Return the (X, Y) coordinate for the center point of the cell that contains the specified text.  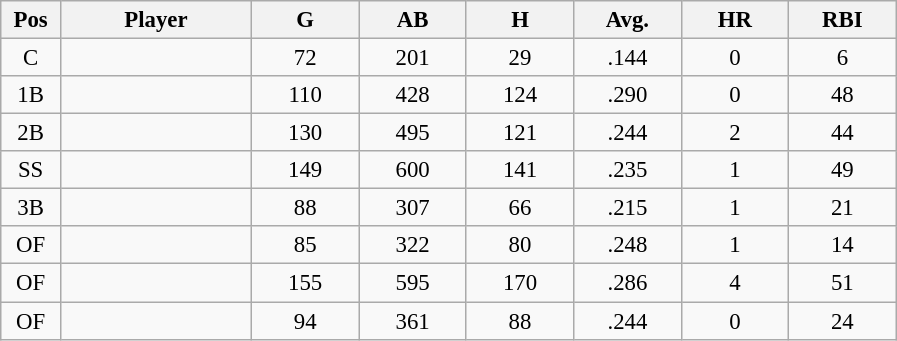
48 (842, 95)
.286 (628, 283)
24 (842, 321)
SS (31, 170)
72 (304, 58)
80 (520, 245)
121 (520, 133)
85 (304, 245)
2 (734, 133)
3B (31, 208)
Player (156, 20)
29 (520, 58)
51 (842, 283)
Avg. (628, 20)
141 (520, 170)
21 (842, 208)
49 (842, 170)
6 (842, 58)
201 (412, 58)
94 (304, 321)
1B (31, 95)
H (520, 20)
4 (734, 283)
595 (412, 283)
110 (304, 95)
G (304, 20)
600 (412, 170)
155 (304, 283)
149 (304, 170)
2B (31, 133)
C (31, 58)
44 (842, 133)
124 (520, 95)
.144 (628, 58)
170 (520, 283)
66 (520, 208)
RBI (842, 20)
130 (304, 133)
AB (412, 20)
.248 (628, 245)
.290 (628, 95)
495 (412, 133)
HR (734, 20)
322 (412, 245)
307 (412, 208)
14 (842, 245)
.235 (628, 170)
428 (412, 95)
Pos (31, 20)
.215 (628, 208)
361 (412, 321)
